Capture the cell that displays the provided text and extract its (X, Y) central coordinate. 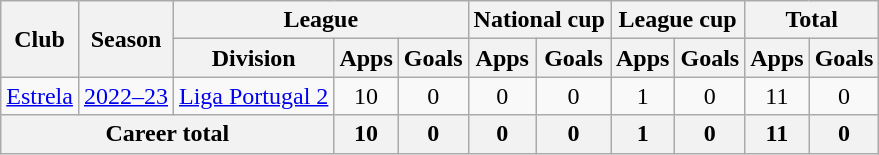
Total (812, 20)
2022–23 (126, 96)
Liga Portugal 2 (254, 96)
Estrela (40, 96)
League (322, 20)
Club (40, 39)
League cup (677, 20)
Career total (168, 134)
Division (254, 58)
Season (126, 39)
National cup (539, 20)
